Pinpoint the cell where the given text exists, returning its [X, Y] midpoint coordinate. 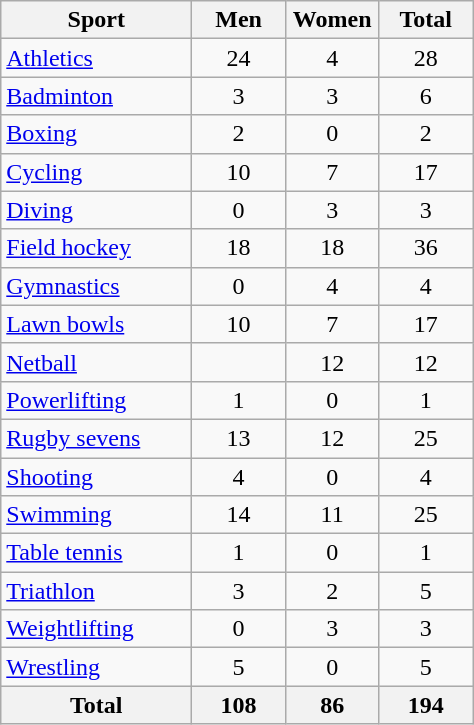
Field hockey [96, 248]
Boxing [96, 134]
Triathlon [96, 591]
Sport [96, 20]
108 [239, 705]
Weightlifting [96, 629]
Cycling [96, 172]
Badminton [96, 96]
14 [239, 515]
13 [239, 438]
Rugby sevens [96, 438]
Men [239, 20]
86 [332, 705]
Women [332, 20]
Wrestling [96, 667]
194 [426, 705]
Swimming [96, 515]
Athletics [96, 58]
24 [239, 58]
28 [426, 58]
Table tennis [96, 553]
6 [426, 96]
Gymnastics [96, 286]
Shooting [96, 477]
Diving [96, 210]
36 [426, 248]
Powerlifting [96, 400]
11 [332, 515]
Netball [96, 362]
Lawn bowls [96, 324]
